Extract the [x, y] coordinate from the center of the cell holding the provided text.  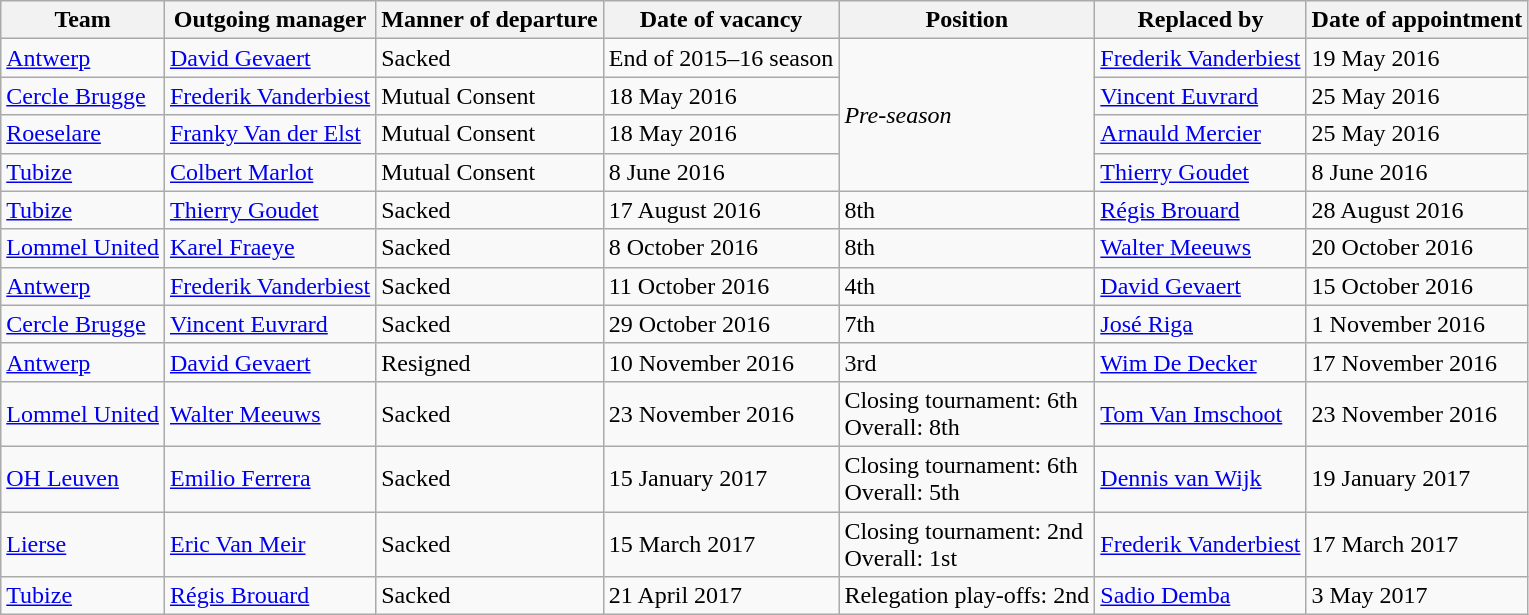
29 October 2016 [721, 324]
Date of vacancy [721, 20]
OH Leuven [83, 478]
End of 2015–16 season [721, 58]
José Riga [1200, 324]
Resigned [490, 362]
Franky Van der Elst [270, 134]
19 January 2017 [1417, 478]
20 October 2016 [1417, 248]
15 March 2017 [721, 544]
4th [967, 286]
Manner of departure [490, 20]
Dennis van Wijk [1200, 478]
17 August 2016 [721, 210]
Closing tournament: 6thOverall: 8th [967, 414]
Date of appointment [1417, 20]
Position [967, 20]
Pre-season [967, 115]
Relegation play-offs: 2nd [967, 596]
Eric Van Meir [270, 544]
15 January 2017 [721, 478]
Team [83, 20]
21 April 2017 [721, 596]
Sadio Demba [1200, 596]
Lierse [83, 544]
Colbert Marlot [270, 172]
Karel Fraeye [270, 248]
10 November 2016 [721, 362]
19 May 2016 [1417, 58]
Replaced by [1200, 20]
Closing tournament: 6thOverall: 5th [967, 478]
3 May 2017 [1417, 596]
8 October 2016 [721, 248]
Emilio Ferrera [270, 478]
Outgoing manager [270, 20]
28 August 2016 [1417, 210]
17 November 2016 [1417, 362]
1 November 2016 [1417, 324]
Closing tournament: 2ndOverall: 1st [967, 544]
Tom Van Imschoot [1200, 414]
3rd [967, 362]
11 October 2016 [721, 286]
17 March 2017 [1417, 544]
Arnauld Mercier [1200, 134]
15 October 2016 [1417, 286]
7th [967, 324]
Roeselare [83, 134]
Wim De Decker [1200, 362]
